Output the (X, Y) coordinate of the center of the cell containing the given text.  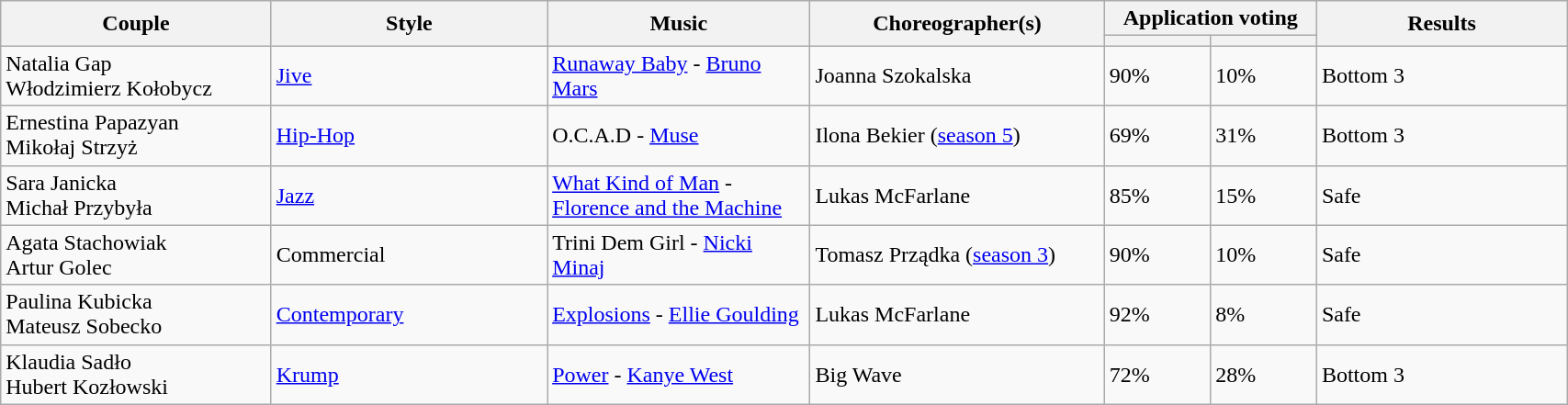
Klaudia SadłoHubert Kozłowski (136, 375)
Results (1441, 24)
Choreographer(s) (957, 24)
Explosions - Ellie Goulding (679, 314)
Krump (409, 375)
Hip-Hop (409, 136)
92% (1157, 314)
Power - Kanye West (679, 375)
Commercial (409, 255)
Ilona Bekier (season 5) (957, 136)
O.C.A.D - Muse (679, 136)
28% (1264, 375)
Runaway Baby - Bruno Mars (679, 75)
Jive (409, 75)
Trini Dem Girl - Nicki Minaj (679, 255)
What Kind of Man - Florence and the Machine (679, 195)
Contemporary (409, 314)
Music (679, 24)
Ernestina PapazyanMikołaj Strzyż (136, 136)
Joanna Szokalska (957, 75)
Style (409, 24)
Big Wave (957, 375)
Natalia GapWłodzimierz Kołobycz (136, 75)
8% (1264, 314)
Sara JanickaMichał Przybyła (136, 195)
Application voting (1211, 18)
69% (1157, 136)
15% (1264, 195)
72% (1157, 375)
Couple (136, 24)
Tomasz Prządka (season 3) (957, 255)
Paulina KubickaMateusz Sobecko (136, 314)
31% (1264, 136)
Agata StachowiakArtur Golec (136, 255)
85% (1157, 195)
Jazz (409, 195)
